Return the (x, y) coordinate for the center point of the cell that contains the specified text.  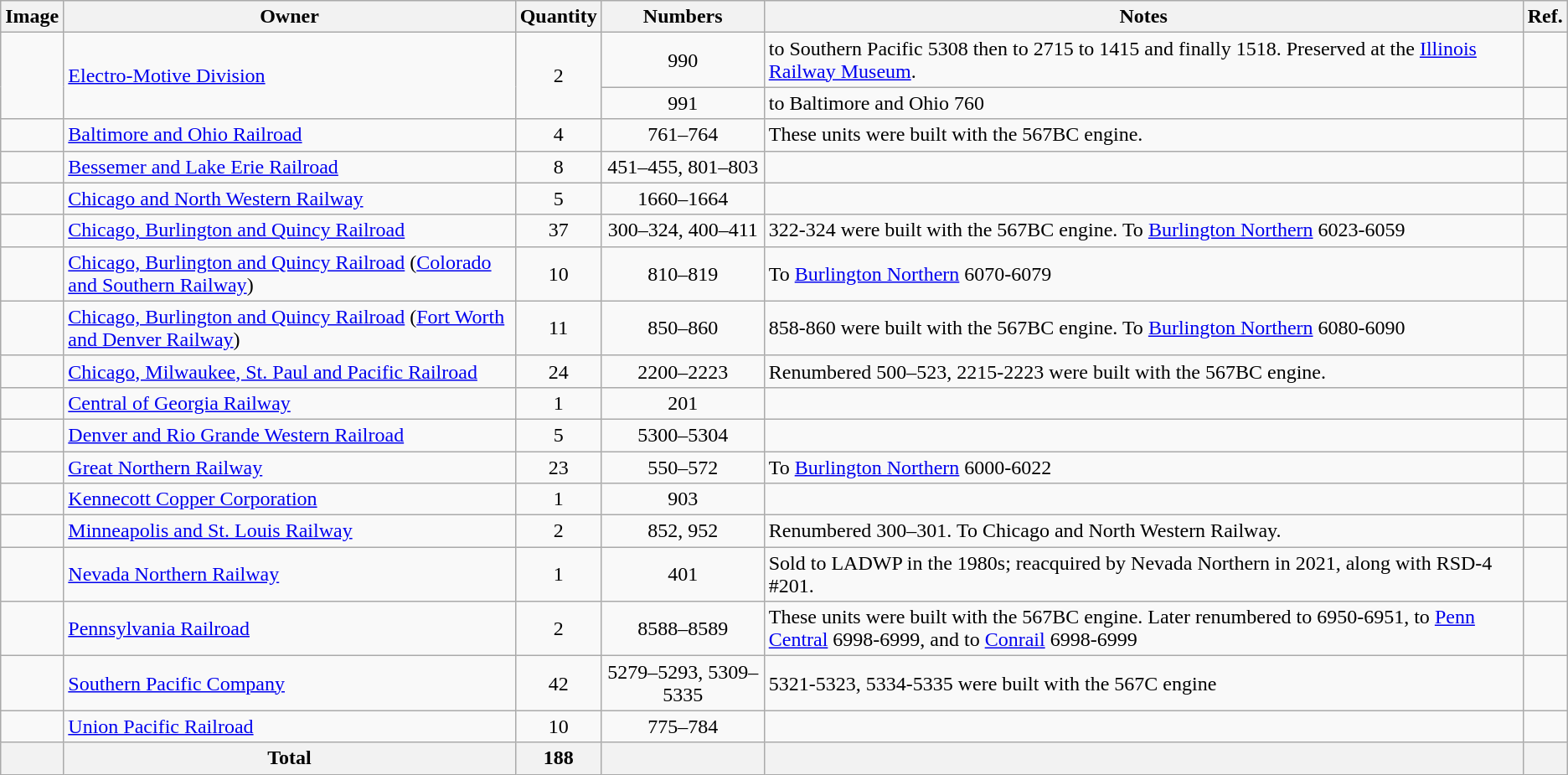
990 (683, 60)
These units were built with the 567BC engine. (1143, 135)
Southern Pacific Company (290, 684)
Quantity (558, 17)
1660–1664 (683, 199)
8588–8589 (683, 628)
to Baltimore and Ohio 760 (1143, 103)
Denver and Rio Grande Western Railroad (290, 435)
Renumbered 500–523, 2215-2223 were built with the 567BC engine. (1143, 371)
These units were built with the 567BC engine. Later renumbered to 6950-6951, to Penn Central 6998-6999, and to Conrail 6998-6999 (1143, 628)
Numbers (683, 17)
Chicago and North Western Railway (290, 199)
810–819 (683, 273)
Chicago, Milwaukee, St. Paul and Pacific Railroad (290, 371)
Union Pacific Railroad (290, 726)
775–784 (683, 726)
24 (558, 371)
Nevada Northern Railway (290, 575)
Chicago, Burlington and Quincy Railroad (Fort Worth and Denver Railway) (290, 328)
To Burlington Northern 6000-6022 (1143, 467)
Sold to LADWP in the 1980s; reacquired by Nevada Northern in 2021, along with RSD-4 #201. (1143, 575)
850–860 (683, 328)
550–572 (683, 467)
Notes (1143, 17)
Baltimore and Ohio Railroad (290, 135)
4 (558, 135)
401 (683, 575)
300–324, 400–411 (683, 230)
Chicago, Burlington and Quincy Railroad (290, 230)
Electro-Motive Division (290, 75)
201 (683, 403)
Kennecott Copper Corporation (290, 499)
Image (32, 17)
to Southern Pacific 5308 then to 2715 to 1415 and finally 1518. Preserved at the Illinois Railway Museum. (1143, 60)
Central of Georgia Railway (290, 403)
5321-5323, 5334-5335 were built with the 567C engine (1143, 684)
Renumbered 300–301. To Chicago and North Western Railway. (1143, 531)
To Burlington Northern 6070-6079 (1143, 273)
11 (558, 328)
23 (558, 467)
37 (558, 230)
322-324 were built with the 567BC engine. To Burlington Northern 6023-6059 (1143, 230)
Chicago, Burlington and Quincy Railroad (Colorado and Southern Railway) (290, 273)
451–455, 801–803 (683, 167)
8 (558, 167)
Pennsylvania Railroad (290, 628)
188 (558, 758)
Great Northern Railway (290, 467)
903 (683, 499)
2200–2223 (683, 371)
Ref. (1545, 17)
852, 952 (683, 531)
Minneapolis and St. Louis Railway (290, 531)
Owner (290, 17)
858-860 were built with the 567BC engine. To Burlington Northern 6080-6090 (1143, 328)
Bessemer and Lake Erie Railroad (290, 167)
42 (558, 684)
5279–5293, 5309–5335 (683, 684)
5300–5304 (683, 435)
Total (290, 758)
991 (683, 103)
761–764 (683, 135)
